Identify which cell holds the provided text, then report its [X, Y] central coordinate. 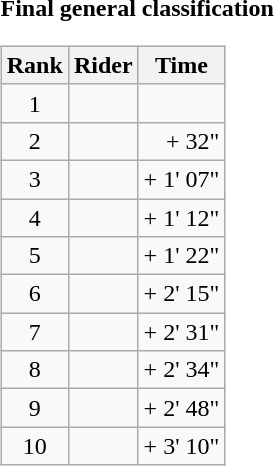
3 [34, 179]
8 [34, 370]
+ 1' 22" [182, 256]
10 [34, 446]
Rank [34, 65]
+ 2' 15" [182, 294]
+ 1' 07" [182, 179]
Time [182, 65]
4 [34, 217]
+ 32" [182, 141]
7 [34, 332]
+ 3' 10" [182, 446]
+ 2' 31" [182, 332]
1 [34, 103]
2 [34, 141]
5 [34, 256]
Rider [103, 65]
9 [34, 408]
+ 2' 34" [182, 370]
+ 2' 48" [182, 408]
+ 1' 12" [182, 217]
6 [34, 294]
